Scan for the cell matching the given text and deliver its (X, Y) coordinate at center. 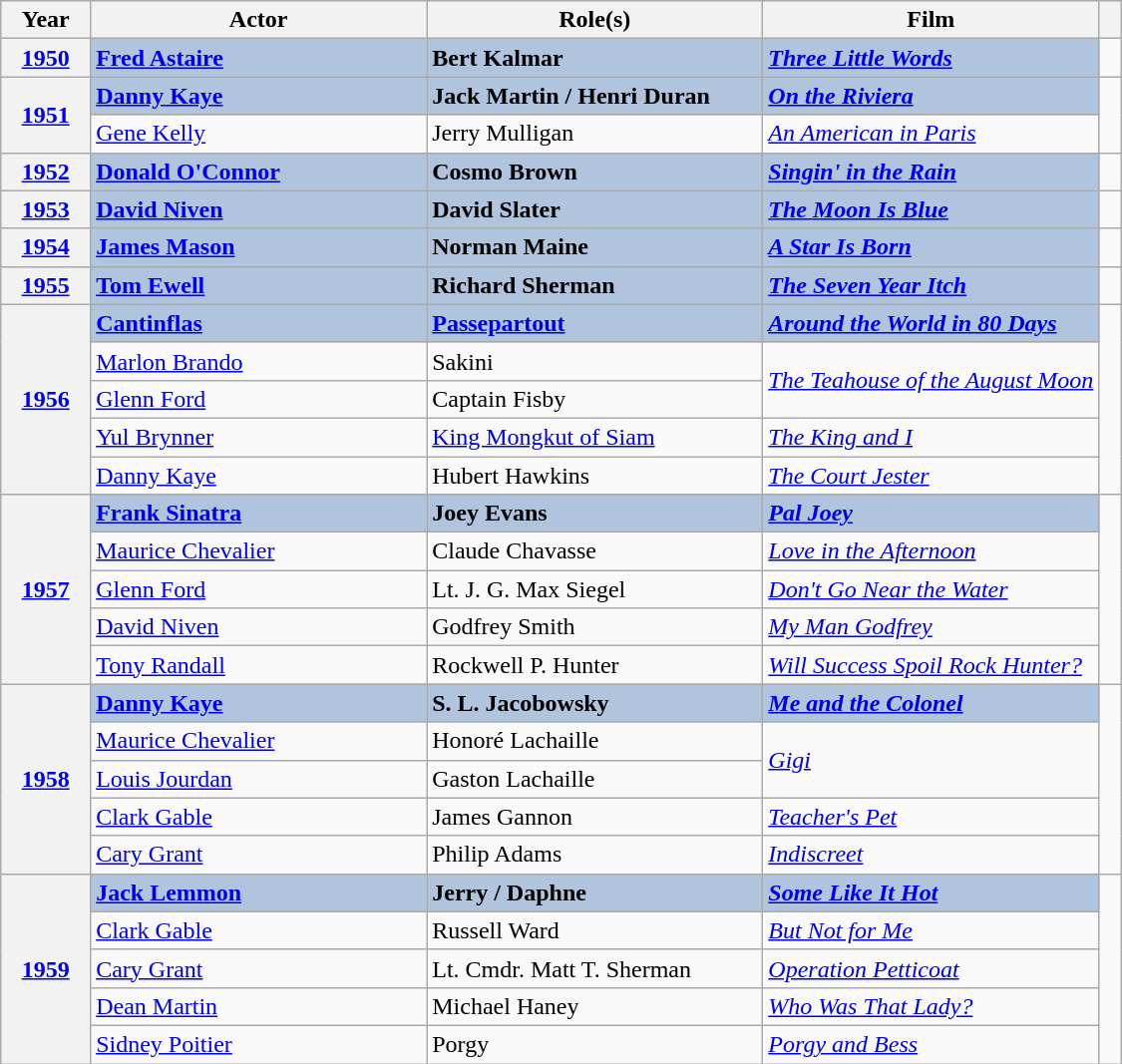
1956 (46, 399)
Bert Kalmar (594, 58)
Norman Maine (594, 247)
Jack Martin / Henri Duran (594, 96)
Passepartout (594, 323)
The Court Jester (932, 476)
Singin' in the Rain (932, 172)
Operation Petticoat (932, 968)
Don't Go Near the Water (932, 589)
Gene Kelly (259, 134)
Teacher's Pet (932, 817)
1955 (46, 285)
Yul Brynner (259, 437)
1959 (46, 968)
Honoré Lachaille (594, 741)
Some Like It Hot (932, 892)
James Mason (259, 247)
Jack Lemmon (259, 892)
1958 (46, 779)
Jerry Mulligan (594, 134)
Role(s) (594, 20)
The Seven Year Itch (932, 285)
Frank Sinatra (259, 514)
An American in Paris (932, 134)
Rockwell P. Hunter (594, 665)
Russell Ward (594, 930)
James Gannon (594, 817)
Louis Jourdan (259, 779)
Three Little Words (932, 58)
Year (46, 20)
Porgy and Bess (932, 1044)
Cosmo Brown (594, 172)
Marlon Brando (259, 361)
Will Success Spoil Rock Hunter? (932, 665)
Hubert Hawkins (594, 476)
S. L. Jacobowsky (594, 703)
Gigi (932, 760)
Cantinflas (259, 323)
1954 (46, 247)
Tom Ewell (259, 285)
Film (932, 20)
Claude Chavasse (594, 551)
1953 (46, 209)
Sakini (594, 361)
David Slater (594, 209)
Gaston Lachaille (594, 779)
Godfrey Smith (594, 627)
Porgy (594, 1044)
Captain Fisby (594, 399)
1951 (46, 115)
But Not for Me (932, 930)
Fred Astaire (259, 58)
1957 (46, 589)
A Star Is Born (932, 247)
Jerry / Daphne (594, 892)
Michael Haney (594, 1006)
Donald O'Connor (259, 172)
Around the World in 80 Days (932, 323)
My Man Godfrey (932, 627)
Who Was That Lady? (932, 1006)
Lt. Cmdr. Matt T. Sherman (594, 968)
Love in the Afternoon (932, 551)
Dean Martin (259, 1006)
The Teahouse of the August Moon (932, 380)
Philip Adams (594, 855)
The King and I (932, 437)
On the Riviera (932, 96)
Actor (259, 20)
The Moon Is Blue (932, 209)
Indiscreet (932, 855)
Pal Joey (932, 514)
King Mongkut of Siam (594, 437)
1952 (46, 172)
Joey Evans (594, 514)
Me and the Colonel (932, 703)
Tony Randall (259, 665)
Sidney Poitier (259, 1044)
Richard Sherman (594, 285)
1950 (46, 58)
Lt. J. G. Max Siegel (594, 589)
